Capture the cell that displays the provided text and extract its (X, Y) central coordinate. 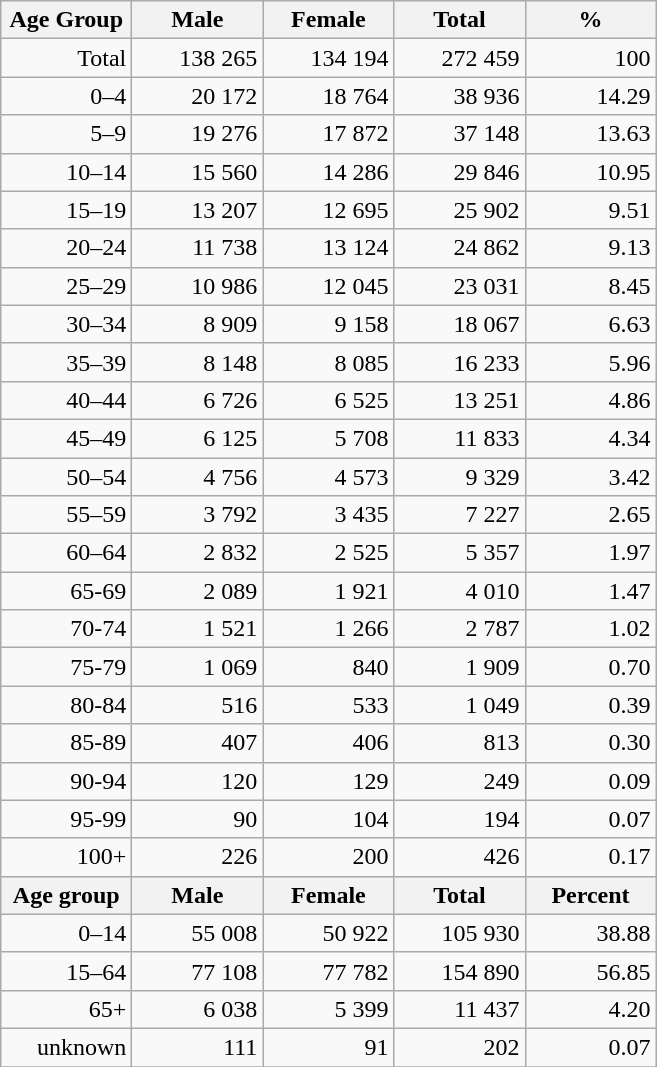
2.65 (590, 515)
426 (460, 857)
Percent (590, 895)
5.96 (590, 362)
111 (198, 1047)
813 (460, 743)
56.85 (590, 971)
406 (328, 743)
35–39 (66, 362)
1 266 (328, 629)
5 357 (460, 553)
5 399 (328, 1009)
120 (198, 781)
100 (590, 58)
65+ (66, 1009)
30–34 (66, 324)
8 909 (198, 324)
3 435 (328, 515)
11 738 (198, 248)
105 930 (460, 933)
0.09 (590, 781)
18 764 (328, 96)
37 148 (460, 134)
3 792 (198, 515)
Age Group (66, 20)
134 194 (328, 58)
6 038 (198, 1009)
0.70 (590, 667)
40–44 (66, 400)
5 708 (328, 438)
38 936 (460, 96)
10 986 (198, 286)
1.02 (590, 629)
2 832 (198, 553)
3.42 (590, 477)
4 573 (328, 477)
19 276 (198, 134)
4 756 (198, 477)
50–54 (66, 477)
0–4 (66, 96)
14.29 (590, 96)
0.17 (590, 857)
25 902 (460, 210)
0–14 (66, 933)
75-79 (66, 667)
11 833 (460, 438)
55 008 (198, 933)
13 251 (460, 400)
13.63 (590, 134)
13 124 (328, 248)
11 437 (460, 1009)
15–19 (66, 210)
6 726 (198, 400)
1 921 (328, 591)
8 148 (198, 362)
14 286 (328, 172)
226 (198, 857)
8 085 (328, 362)
23 031 (460, 286)
unknown (66, 1047)
25–29 (66, 286)
4.34 (590, 438)
70-74 (66, 629)
2 525 (328, 553)
1 521 (198, 629)
20 172 (198, 96)
138 265 (198, 58)
9.13 (590, 248)
91 (328, 1047)
10–14 (66, 172)
6 125 (198, 438)
12 695 (328, 210)
9 158 (328, 324)
1 069 (198, 667)
95-99 (66, 819)
100+ (66, 857)
% (590, 20)
5–9 (66, 134)
104 (328, 819)
20–24 (66, 248)
13 207 (198, 210)
50 922 (328, 933)
1.47 (590, 591)
77 782 (328, 971)
45–49 (66, 438)
24 862 (460, 248)
12 045 (328, 286)
840 (328, 667)
80-84 (66, 705)
17 872 (328, 134)
7 227 (460, 515)
18 067 (460, 324)
55–59 (66, 515)
16 233 (460, 362)
15–64 (66, 971)
1.97 (590, 553)
10.95 (590, 172)
29 846 (460, 172)
60–64 (66, 553)
1 909 (460, 667)
407 (198, 743)
6 525 (328, 400)
4.20 (590, 1009)
272 459 (460, 58)
1 049 (460, 705)
533 (328, 705)
4.86 (590, 400)
2 787 (460, 629)
249 (460, 781)
77 108 (198, 971)
200 (328, 857)
90-94 (66, 781)
15 560 (198, 172)
90 (198, 819)
6.63 (590, 324)
129 (328, 781)
65-69 (66, 591)
9 329 (460, 477)
2 089 (198, 591)
154 890 (460, 971)
0.39 (590, 705)
0.30 (590, 743)
38.88 (590, 933)
202 (460, 1047)
516 (198, 705)
8.45 (590, 286)
4 010 (460, 591)
85-89 (66, 743)
9.51 (590, 210)
194 (460, 819)
Age group (66, 895)
